Find where the given text appears and provide that cell's center as (x, y) coordinate. 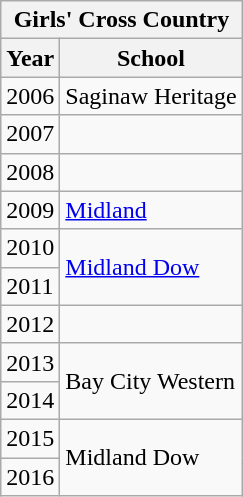
2015 (30, 438)
Bay City Western (151, 381)
2010 (30, 248)
2009 (30, 210)
2007 (30, 134)
School (151, 58)
2016 (30, 477)
Year (30, 58)
2008 (30, 172)
2006 (30, 96)
2014 (30, 400)
Midland (151, 210)
2013 (30, 362)
2011 (30, 286)
Saginaw Heritage (151, 96)
2012 (30, 324)
Girls' Cross Country (122, 20)
